Provide the (x, y) coordinate of the cell's center where the given text is located.  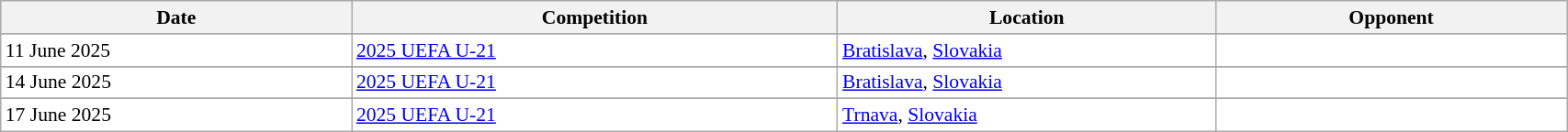
11 June 2025 (176, 50)
Opponent (1391, 17)
Competition (595, 17)
Date (176, 17)
Trnava, Slovakia (1027, 115)
Location (1027, 17)
17 June 2025 (176, 115)
14 June 2025 (176, 82)
